Capture the cell that displays the provided text and extract its [X, Y] central coordinate. 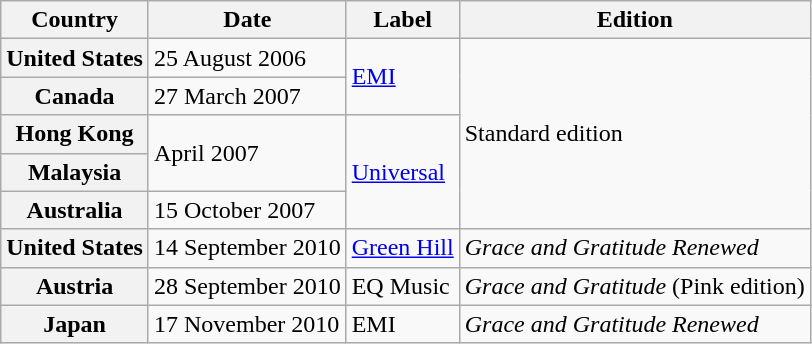
Label [402, 20]
17 November 2010 [247, 324]
Malaysia [75, 172]
15 October 2007 [247, 210]
27 March 2007 [247, 96]
28 September 2010 [247, 286]
14 September 2010 [247, 248]
Canada [75, 96]
25 August 2006 [247, 58]
Australia [75, 210]
April 2007 [247, 153]
Grace and Gratitude (Pink edition) [634, 286]
Date [247, 20]
Hong Kong [75, 134]
Standard edition [634, 134]
Universal [402, 172]
Japan [75, 324]
Edition [634, 20]
Country [75, 20]
Austria [75, 286]
Green Hill [402, 248]
EQ Music [402, 286]
